Capture the cell that displays the provided text and extract its [X, Y] central coordinate. 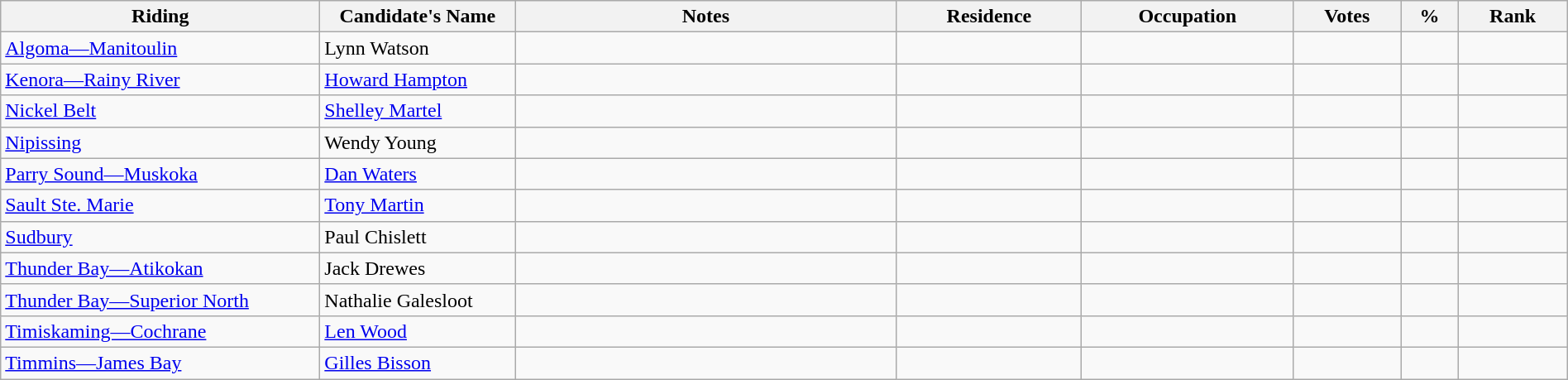
Len Wood [418, 331]
Votes [1347, 17]
Parry Sound—Muskoka [160, 174]
Tony Martin [418, 205]
Dan Waters [418, 174]
Occupation [1188, 17]
Nathalie Galesloot [418, 300]
Shelley Martel [418, 111]
Sault Ste. Marie [160, 205]
Riding [160, 17]
Jack Drewes [418, 268]
Nipissing [160, 142]
Notes [706, 17]
Rank [1513, 17]
Lynn Watson [418, 48]
Residence [989, 17]
Howard Hampton [418, 79]
Nickel Belt [160, 111]
Kenora—Rainy River [160, 79]
Sudbury [160, 237]
% [1429, 17]
Gilles Bisson [418, 363]
Thunder Bay—Superior North [160, 300]
Wendy Young [418, 142]
Candidate's Name [418, 17]
Timmins—James Bay [160, 363]
Algoma—Manitoulin [160, 48]
Paul Chislett [418, 237]
Timiskaming—Cochrane [160, 331]
Thunder Bay—Atikokan [160, 268]
